Determine the (X, Y) coordinate at the center of the cell enclosing the given text.  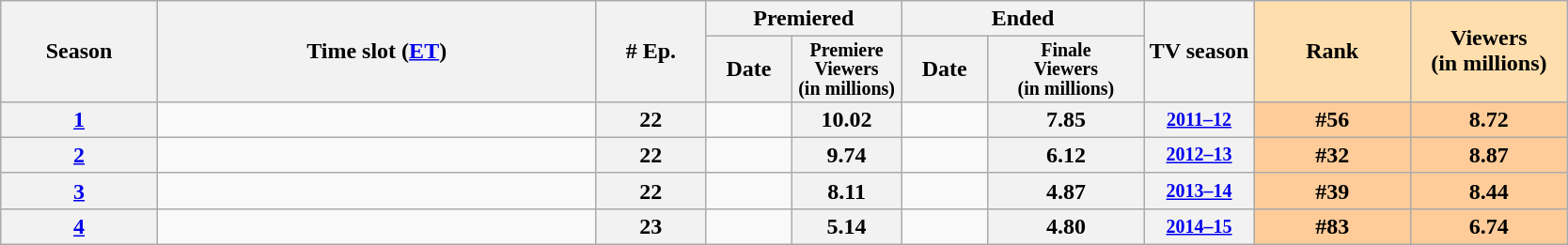
#56 (1333, 119)
8.72 (1489, 119)
23 (651, 226)
5.14 (846, 226)
4 (79, 226)
#32 (1333, 155)
2012–13 (1200, 155)
4.80 (1066, 226)
2011–12 (1200, 119)
#39 (1333, 191)
9.74 (846, 155)
2013–14 (1200, 191)
FinaleViewers(in millions) (1066, 69)
2 (79, 155)
8.11 (846, 191)
7.85 (1066, 119)
2014–15 (1200, 226)
10.02 (846, 119)
Season (79, 52)
# Ep. (651, 52)
8.87 (1489, 155)
Rank (1333, 52)
#83 (1333, 226)
4.87 (1066, 191)
1 (79, 119)
Premiered (804, 19)
3 (79, 191)
PremiereViewers(in millions) (846, 69)
8.44 (1489, 191)
6.12 (1066, 155)
6.74 (1489, 226)
Time slot (ET) (376, 52)
Ended (1023, 19)
TV season (1200, 52)
Viewers(in millions) (1489, 52)
